Detect which cell encompasses the target text, then output its [X, Y] center coordinate. 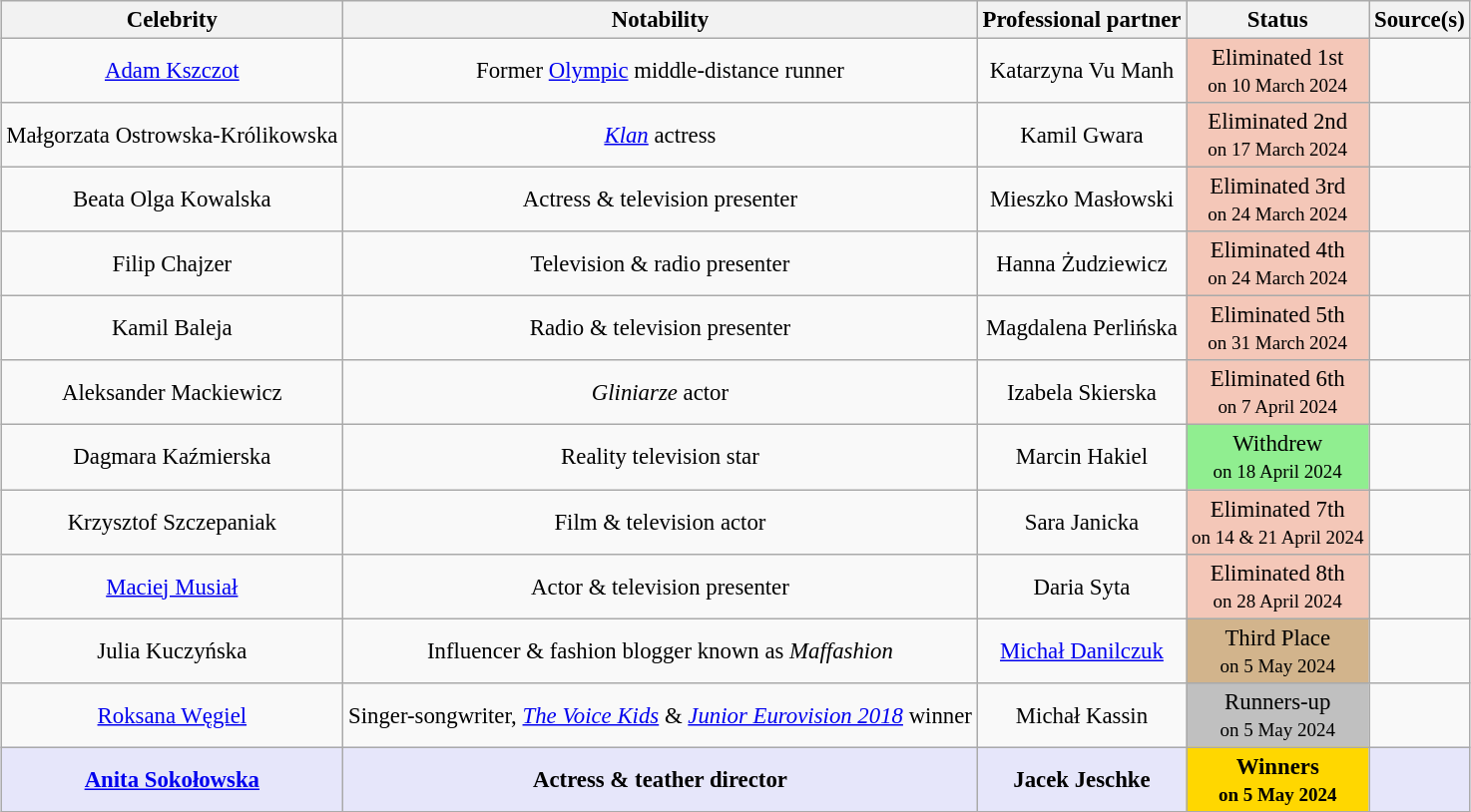
Roksana Węgiel [172, 714]
Eliminated 1ston 10 March 2024 [1277, 70]
Withdrewon 18 April 2024 [1277, 457]
Actress & television presenter [661, 200]
Izabela Skierska [1082, 393]
Hanna Żudziewicz [1082, 263]
Julia Kuczyńska [172, 650]
Eliminated 6thon 7 April 2024 [1277, 393]
Adam Kszczot [172, 70]
Eliminated 3rdon 24 March 2024 [1277, 200]
Mieszko Masłowski [1082, 200]
Former Olympic middle-distance runner [661, 70]
Film & television actor [661, 521]
Krzysztof Szczepaniak [172, 521]
Professional partner [1082, 20]
Aleksander Mackiewicz [172, 393]
Klan actress [661, 136]
Marcin Hakiel [1082, 457]
Actress & teather director [661, 780]
Singer-songwriter, The Voice Kids & Junior Eurovision 2018 winner [661, 714]
Radio & television presenter [661, 329]
Status [1277, 20]
Katarzyna Vu Manh [1082, 70]
Filip Chajzer [172, 263]
Michał Danilczuk [1082, 650]
Eliminated 5thon 31 March 2024 [1277, 329]
Eliminated 7thon 14 & 21 April 2024 [1277, 521]
Influencer & fashion blogger known as Maffashion [661, 650]
Third Placeon 5 May 2024 [1277, 650]
Television & radio presenter [661, 263]
Winnerson 5 May 2024 [1277, 780]
Actor & television presenter [661, 587]
Michał Kassin [1082, 714]
Dagmara Kaźmierska [172, 457]
Daria Syta [1082, 587]
Beata Olga Kowalska [172, 200]
Celebrity [172, 20]
Source(s) [1419, 20]
Maciej Musiał [172, 587]
Gliniarze actor [661, 393]
Reality television star [661, 457]
Runners-upon 5 May 2024 [1277, 714]
Anita Sokołowska [172, 780]
Notability [661, 20]
Eliminated 8thon 28 April 2024 [1277, 587]
Magdalena Perlińska [1082, 329]
Sara Janicka [1082, 521]
Jacek Jeschke [1082, 780]
Eliminated 4thon 24 March 2024 [1277, 263]
Małgorzata Ostrowska-Królikowska [172, 136]
Kamil Baleja [172, 329]
Eliminated 2ndon 17 March 2024 [1277, 136]
Kamil Gwara [1082, 136]
